For the text-containing cell, return its midpoint in (x, y) coordinate format. 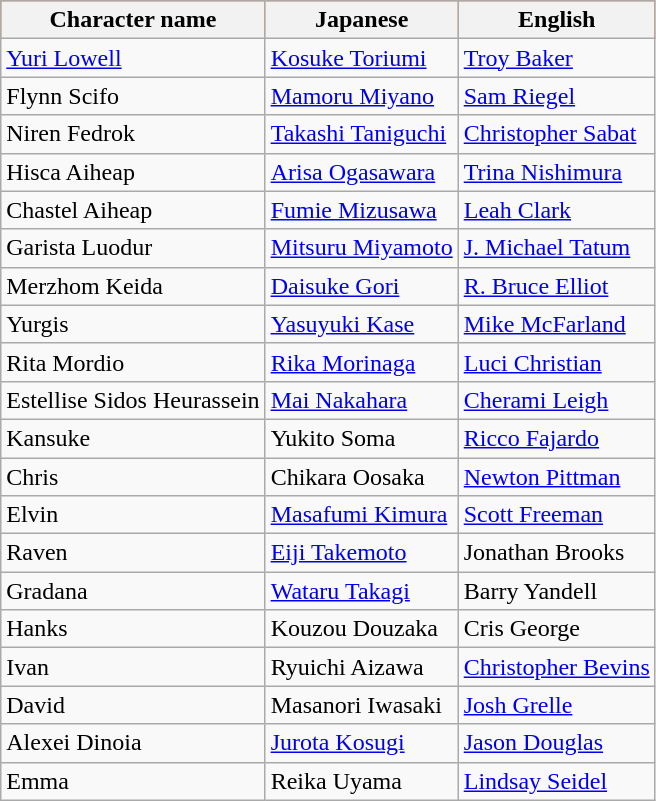
Kansuke (133, 438)
David (133, 705)
Alexei Dinoia (133, 743)
Japanese (362, 20)
Mamoru Miyano (362, 96)
Sam Riegel (556, 96)
Ricco Fajardo (556, 438)
Elvin (133, 515)
Reika Uyama (362, 781)
Yuri Lowell (133, 58)
English (556, 20)
Wataru Takagi (362, 591)
Jonathan Brooks (556, 553)
Rita Mordio (133, 362)
Josh Grelle (556, 705)
Yurgis (133, 324)
Fumie Mizusawa (362, 210)
Masafumi Kimura (362, 515)
Gradana (133, 591)
Luci Christian (556, 362)
Chikara Oosaka (362, 477)
Hanks (133, 629)
Masanori Iwasaki (362, 705)
Newton Pittman (556, 477)
Yasuyuki Kase (362, 324)
Mitsuru Miyamoto (362, 248)
Chastel Aiheap (133, 210)
Raven (133, 553)
Barry Yandell (556, 591)
Kouzou Douzaka (362, 629)
Hisca Aiheap (133, 172)
Lindsay Seidel (556, 781)
Estellise Sidos Heurassein (133, 400)
Jason Douglas (556, 743)
J. Michael Tatum (556, 248)
Garista Luodur (133, 248)
Ryuichi Aizawa (362, 667)
Jurota Kosugi (362, 743)
Troy Baker (556, 58)
Ivan (133, 667)
Leah Clark (556, 210)
Eiji Takemoto (362, 553)
Chris (133, 477)
Yukito Soma (362, 438)
Arisa Ogasawara (362, 172)
Flynn Scifo (133, 96)
R. Bruce Elliot (556, 286)
Christopher Sabat (556, 134)
Cherami Leigh (556, 400)
Rika Morinaga (362, 362)
Takashi Taniguchi (362, 134)
Scott Freeman (556, 515)
Kosuke Toriumi (362, 58)
Character name (133, 20)
Daisuke Gori (362, 286)
Mai Nakahara (362, 400)
Mike McFarland (556, 324)
Christopher Bevins (556, 667)
Trina Nishimura (556, 172)
Cris George (556, 629)
Merzhom Keida (133, 286)
Niren Fedrok (133, 134)
Emma (133, 781)
